Identify which cell holds the provided text, then report its [X, Y] central coordinate. 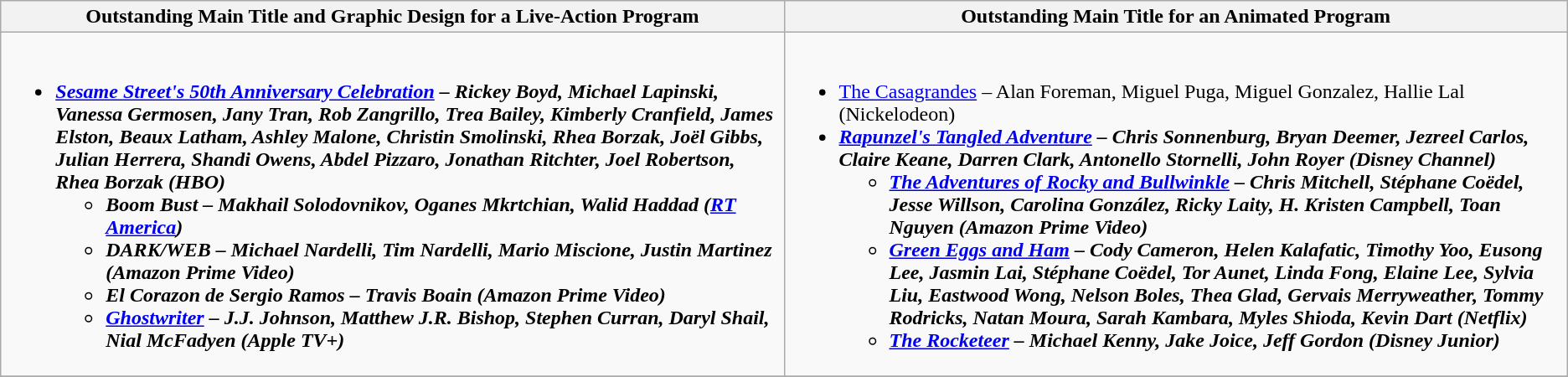
Outstanding Main Title for an Animated Program [1176, 17]
Outstanding Main Title and Graphic Design for a Live-Action Program [392, 17]
